Return the (X, Y) coordinate for the center point of the cell that contains the specified text.  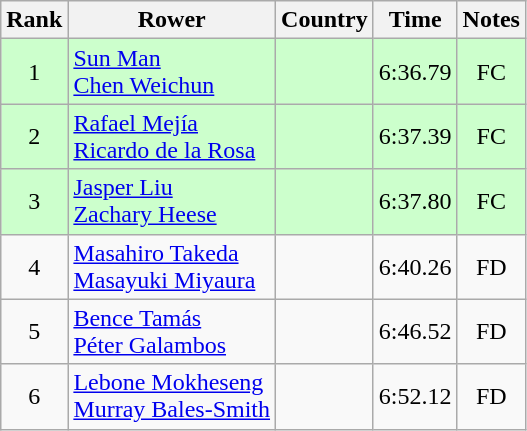
Jasper LiuZachary Heese (172, 202)
6 (34, 396)
6:46.52 (415, 332)
Country (325, 20)
6:37.80 (415, 202)
3 (34, 202)
5 (34, 332)
6:52.12 (415, 396)
6:36.79 (415, 72)
1 (34, 72)
Rafael MejíaRicardo de la Rosa (172, 136)
Time (415, 20)
2 (34, 136)
Rower (172, 20)
6:40.26 (415, 266)
Lebone MokhesengMurray Bales-Smith (172, 396)
4 (34, 266)
Sun ManChen Weichun (172, 72)
6:37.39 (415, 136)
Bence TamásPéter Galambos (172, 332)
Notes (491, 20)
Rank (34, 20)
Masahiro TakedaMasayuki Miyaura (172, 266)
